Extract the (X, Y) coordinate from the center of the cell holding the provided text.  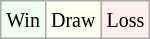
Win (24, 20)
Draw (72, 20)
Loss (126, 20)
